Extract the [X, Y] coordinate from the center of the cell holding the provided text.  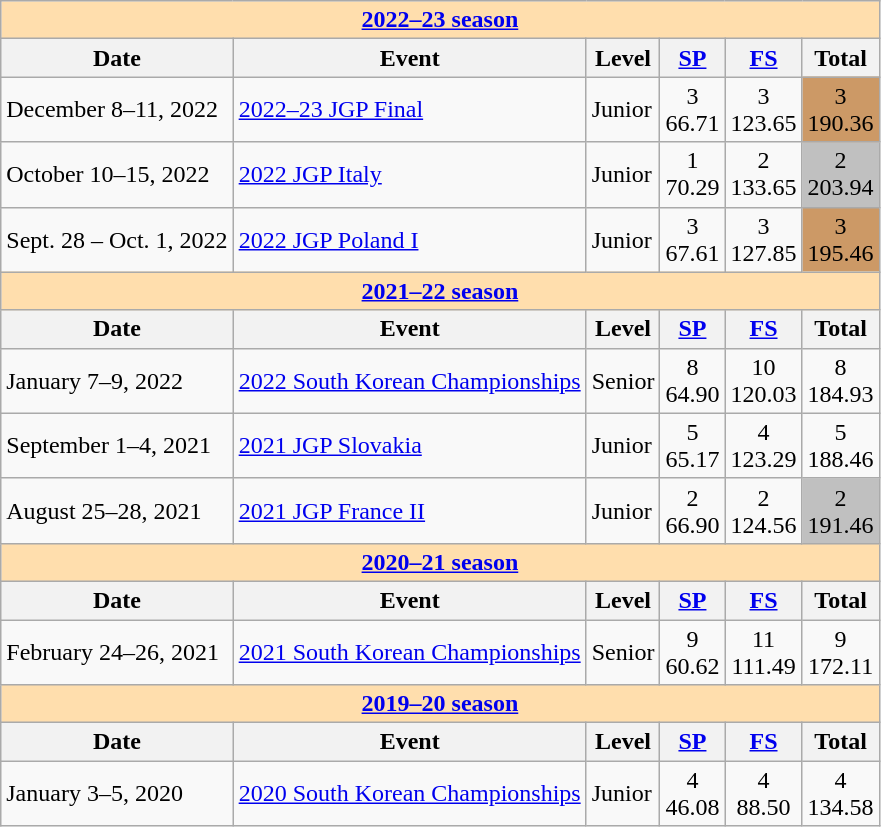
4 46.08 [692, 794]
3 190.36 [840, 110]
December 8–11, 2022 [117, 110]
2022–23 season [440, 20]
2 133.65 [764, 174]
11 111.49 [764, 652]
5 65.17 [692, 446]
4 88.50 [764, 794]
January 7–9, 2022 [117, 380]
2021 JGP Slovakia [410, 446]
2021 South Korean Championships [410, 652]
2021–22 season [440, 291]
January 3–5, 2020 [117, 794]
4 123.29 [764, 446]
2022 JGP Poland I [410, 240]
8 64.90 [692, 380]
2 66.90 [692, 510]
2022 JGP Italy [410, 174]
2021 JGP France II [410, 510]
2022–23 JGP Final [410, 110]
8 184.93 [840, 380]
3 195.46 [840, 240]
Sept. 28 – Oct. 1, 2022 [117, 240]
3 67.61 [692, 240]
4 134.58 [840, 794]
2 124.56 [764, 510]
5 188.46 [840, 446]
2 203.94 [840, 174]
August 25–28, 2021 [117, 510]
2020–21 season [440, 562]
9 172.11 [840, 652]
2019–20 season [440, 704]
9 60.62 [692, 652]
3 66.71 [692, 110]
2020 South Korean Championships [410, 794]
September 1–4, 2021 [117, 446]
February 24–26, 2021 [117, 652]
3 123.65 [764, 110]
2022 South Korean Championships [410, 380]
10 120.03 [764, 380]
2 191.46 [840, 510]
October 10–15, 2022 [117, 174]
3 127.85 [764, 240]
1 70.29 [692, 174]
